Scan for the cell matching the given text and deliver its [X, Y] coordinate at center. 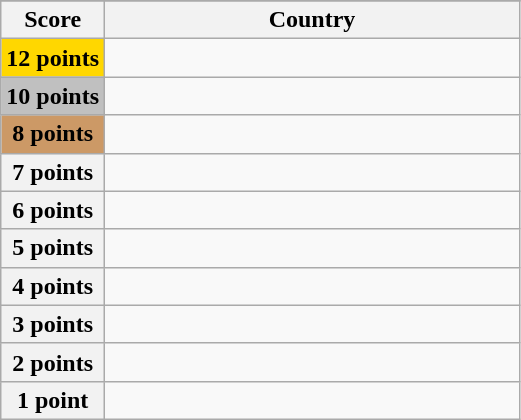
5 points [53, 248]
Country [312, 20]
8 points [53, 134]
7 points [53, 172]
3 points [53, 324]
Score [53, 20]
4 points [53, 286]
12 points [53, 58]
1 point [53, 400]
2 points [53, 362]
6 points [53, 210]
10 points [53, 96]
